Scan for the cell matching the given text and deliver its [X, Y] coordinate at center. 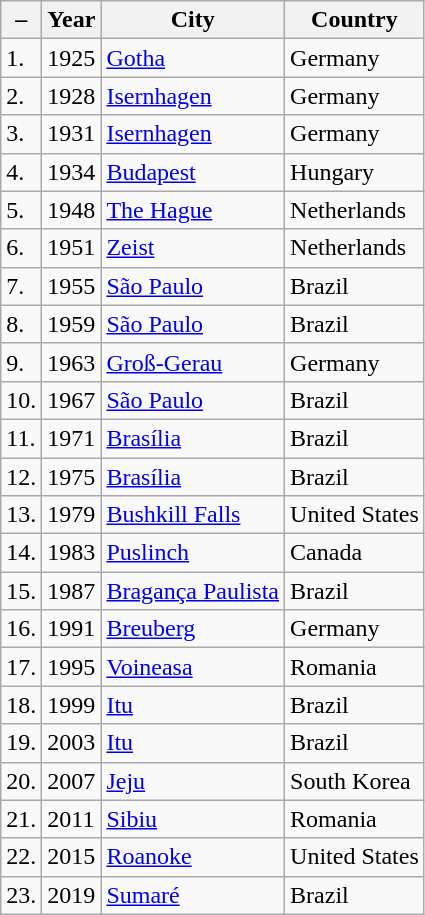
1959 [72, 324]
The Hague [193, 210]
1934 [72, 172]
1963 [72, 362]
17. [22, 667]
1967 [72, 400]
1928 [72, 96]
22. [22, 857]
Roanoke [193, 857]
20. [22, 781]
Gotha [193, 58]
16. [22, 629]
1979 [72, 515]
13. [22, 515]
23. [22, 895]
2007 [72, 781]
1955 [72, 286]
2. [22, 96]
1991 [72, 629]
21. [22, 819]
Breuberg [193, 629]
Year [72, 20]
1951 [72, 248]
6. [22, 248]
1975 [72, 477]
– [22, 20]
2015 [72, 857]
Budapest [193, 172]
12. [22, 477]
1971 [72, 438]
South Korea [355, 781]
2003 [72, 743]
Bushkill Falls [193, 515]
2011 [72, 819]
Jeju [193, 781]
Canada [355, 553]
9. [22, 362]
Voineasa [193, 667]
1995 [72, 667]
18. [22, 705]
Hungary [355, 172]
1999 [72, 705]
7. [22, 286]
19. [22, 743]
Country [355, 20]
Sibiu [193, 819]
Bragança Paulista [193, 591]
Puslinch [193, 553]
2019 [72, 895]
Groß-Gerau [193, 362]
1983 [72, 553]
5. [22, 210]
City [193, 20]
Zeist [193, 248]
11. [22, 438]
4. [22, 172]
1925 [72, 58]
15. [22, 591]
10. [22, 400]
14. [22, 553]
1948 [72, 210]
3. [22, 134]
1. [22, 58]
1987 [72, 591]
1931 [72, 134]
8. [22, 324]
Sumaré [193, 895]
